Capture the cell that displays the provided text and extract its (X, Y) central coordinate. 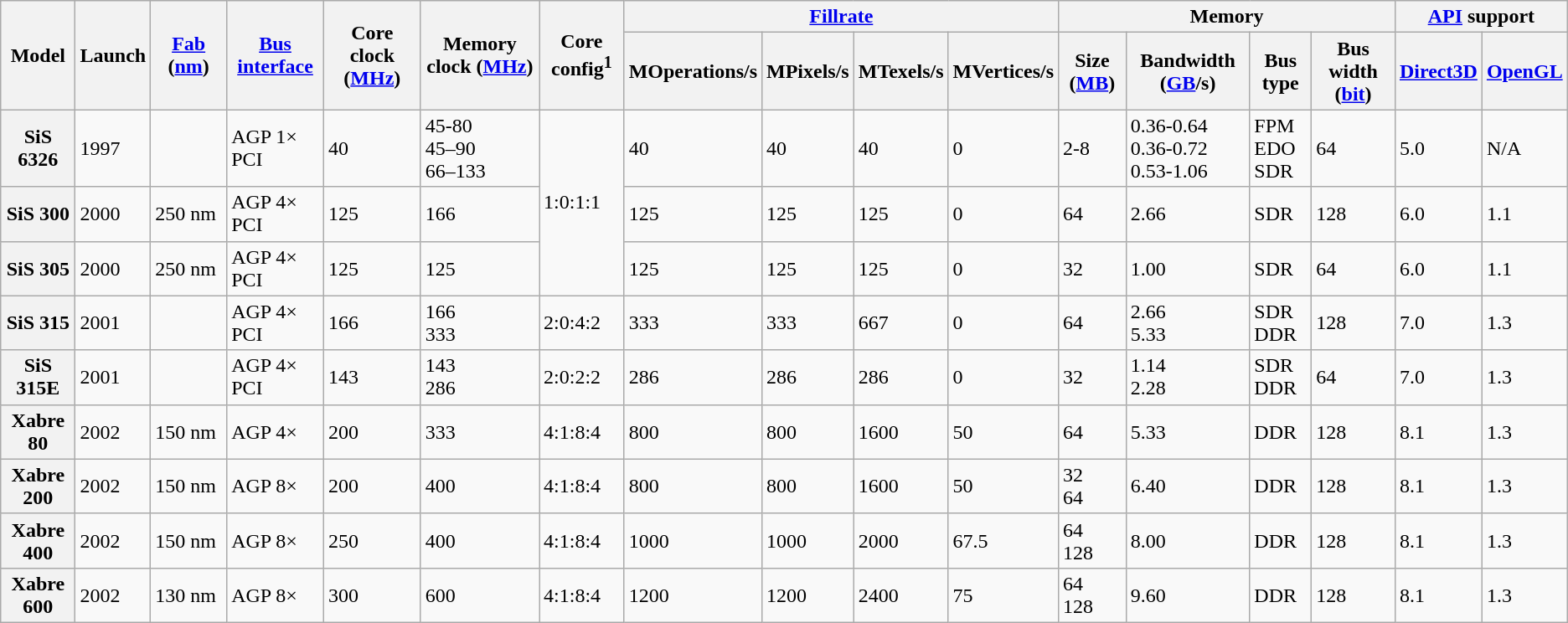
FPMEDOSDR (1281, 148)
45-8045–9066–133 (479, 148)
SiS 315 (39, 323)
143 (372, 377)
143286 (479, 377)
3264 (1092, 486)
600 (479, 595)
Core clock (MHz) (372, 55)
0.36-0.640.36-0.720.53-1.06 (1188, 148)
2-8 (1092, 148)
1997 (113, 148)
API support (1481, 17)
2:0:4:2 (582, 323)
Bandwidth (GB/s) (1188, 71)
Bus interface (276, 55)
2400 (901, 595)
Xabre 80 (39, 432)
2.66 (1188, 214)
AGP 4× (276, 432)
Fillrate (841, 17)
MVertices/s (1003, 71)
Size (MB) (1092, 71)
Model (39, 55)
OpenGL (1524, 71)
1.142.28 (1188, 377)
667 (901, 323)
67.5 (1003, 541)
75 (1003, 595)
Direct3D (1438, 71)
5.33 (1188, 432)
Memory clock (MHz) (479, 55)
Fab (nm) (189, 55)
MOperations/s (693, 71)
6.40 (1188, 486)
5.0 (1438, 148)
AGP 1×PCI (276, 148)
Bus type (1281, 71)
MPixels/s (808, 71)
SiS 305 (39, 268)
SiS 6326 (39, 148)
166333 (479, 323)
Xabre 400 (39, 541)
N/A (1524, 148)
2:0:2:2 (582, 377)
Memory (1227, 17)
SiS 300 (39, 214)
130 nm (189, 595)
1.00 (1188, 268)
Bus width (bit) (1354, 71)
Launch (113, 55)
2.665.33 (1188, 323)
Xabre 200 (39, 486)
SiS 315E (39, 377)
250 (372, 541)
1:0:1:1 (582, 203)
Core config1 (582, 55)
300 (372, 595)
9.60 (1188, 595)
MTexels/s (901, 71)
Xabre 600 (39, 595)
8.00 (1188, 541)
